Capture the cell that displays the provided text and extract its [x, y] central coordinate. 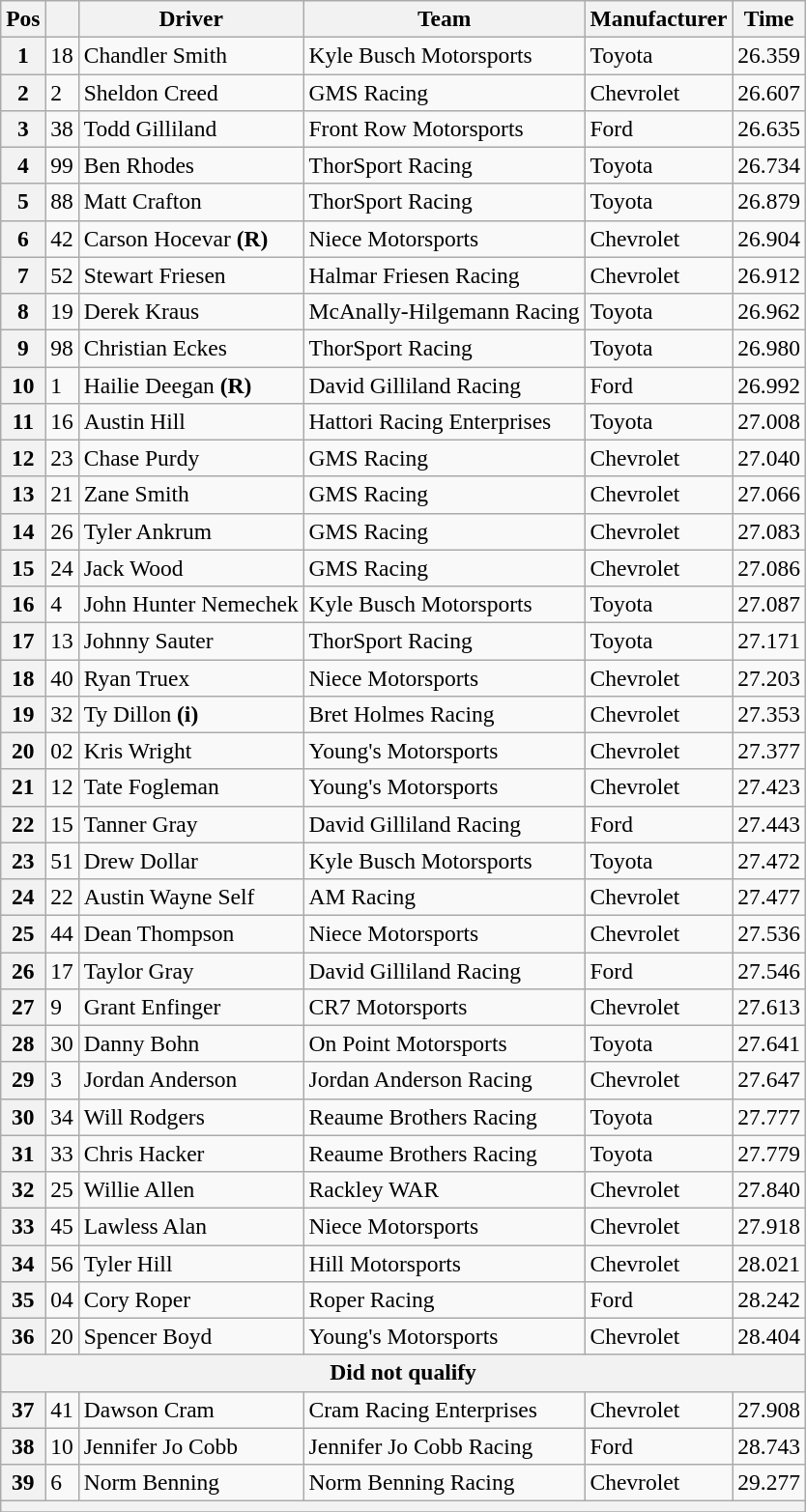
27.066 [769, 495]
27.908 [769, 1410]
Lawless Alan [191, 1226]
Taylor Gray [191, 970]
27.546 [769, 970]
26.635 [769, 128]
27.472 [769, 861]
27.423 [769, 787]
27.377 [769, 751]
27.477 [769, 897]
Team [445, 18]
56 [62, 1263]
Tanner Gray [191, 824]
Zane Smith [191, 495]
Spencer Boyd [191, 1336]
Hill Motorsports [445, 1263]
14 [23, 531]
27.536 [769, 933]
29 [23, 1080]
Grant Enfinger [191, 1007]
Willie Allen [191, 1189]
5 [23, 202]
CR7 Motorsports [445, 1007]
Cory Roper [191, 1299]
Tyler Ankrum [191, 531]
Hailie Deegan (R) [191, 385]
AM Racing [445, 897]
On Point Motorsports [445, 1043]
Ryan Truex [191, 677]
52 [62, 275]
26.734 [769, 165]
7 [23, 275]
51 [62, 861]
27.647 [769, 1080]
Pos [23, 18]
26.992 [769, 385]
26.607 [769, 92]
Austin Hill [191, 421]
Danny Bohn [191, 1043]
40 [62, 677]
88 [62, 202]
McAnally-Hilgemann Racing [445, 311]
27.203 [769, 677]
27.613 [769, 1007]
Drew Dollar [191, 861]
Sheldon Creed [191, 92]
Chase Purdy [191, 458]
27 [23, 1007]
Roper Racing [445, 1299]
37 [23, 1410]
Jennifer Jo Cobb [191, 1446]
99 [62, 165]
Derek Kraus [191, 311]
27.353 [769, 714]
Kris Wright [191, 751]
8 [23, 311]
28.242 [769, 1299]
28.021 [769, 1263]
Ty Dillon (i) [191, 714]
26.904 [769, 239]
35 [23, 1299]
27.779 [769, 1154]
Dawson Cram [191, 1410]
26.912 [769, 275]
Johnny Sauter [191, 641]
Ben Rhodes [191, 165]
Cram Racing Enterprises [445, 1410]
Manufacturer [659, 18]
Halmar Friesen Racing [445, 275]
27.008 [769, 421]
27.443 [769, 824]
27.641 [769, 1043]
Rackley WAR [445, 1189]
44 [62, 933]
27.087 [769, 604]
27.918 [769, 1226]
Todd Gilliland [191, 128]
Time [769, 18]
36 [23, 1336]
Matt Crafton [191, 202]
27.840 [769, 1189]
Will Rodgers [191, 1117]
Chandler Smith [191, 55]
Tyler Hill [191, 1263]
Chris Hacker [191, 1154]
Jack Wood [191, 568]
Austin Wayne Self [191, 897]
98 [62, 348]
Bret Holmes Racing [445, 714]
27.171 [769, 641]
Jordan Anderson [191, 1080]
39 [23, 1482]
42 [62, 239]
Front Row Motorsports [445, 128]
28 [23, 1043]
Hattori Racing Enterprises [445, 421]
26.962 [769, 311]
28.743 [769, 1446]
45 [62, 1226]
27.040 [769, 458]
John Hunter Nemechek [191, 604]
41 [62, 1410]
Jordan Anderson Racing [445, 1080]
27.083 [769, 531]
04 [62, 1299]
Carson Hocevar (R) [191, 239]
Norm Benning Racing [445, 1482]
Norm Benning [191, 1482]
29.277 [769, 1482]
Stewart Friesen [191, 275]
27.777 [769, 1117]
Driver [191, 18]
Did not qualify [404, 1373]
26.359 [769, 55]
26.879 [769, 202]
11 [23, 421]
Tate Fogleman [191, 787]
27.086 [769, 568]
Christian Eckes [191, 348]
26.980 [769, 348]
28.404 [769, 1336]
Jennifer Jo Cobb Racing [445, 1446]
31 [23, 1154]
02 [62, 751]
Dean Thompson [191, 933]
